Extract the [X, Y] coordinate from the center of the cell holding the provided text.  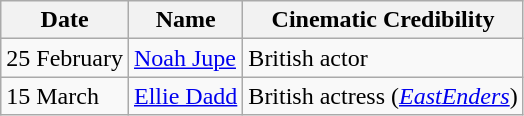
Cinematic Credibility [383, 20]
Name [185, 20]
British actress (EastEnders) [383, 96]
Date [65, 20]
15 March [65, 96]
25 February [65, 58]
Ellie Dadd [185, 96]
British actor [383, 58]
Noah Jupe [185, 58]
